Return [x, y] of the center of cell containing provided text 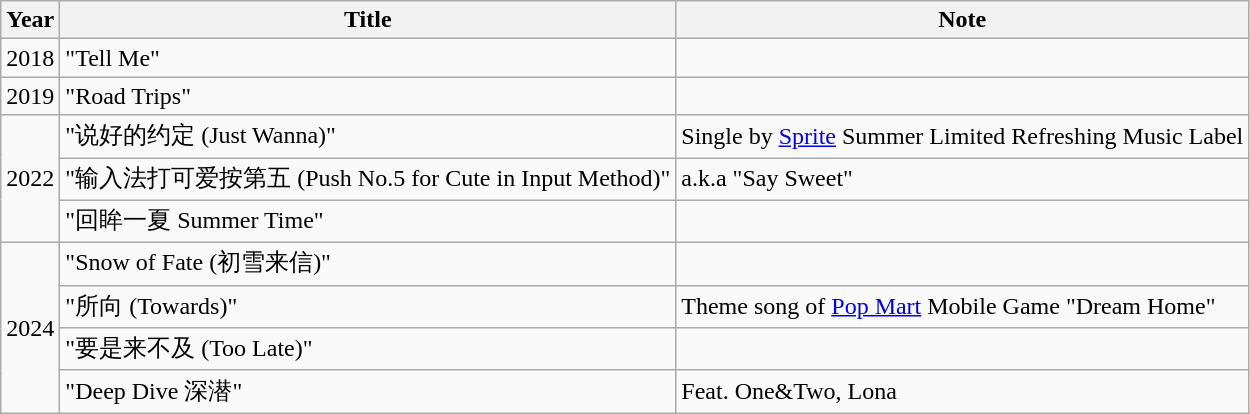
"Snow of Fate (初雪来信)" [368, 264]
2019 [30, 96]
"Tell Me" [368, 58]
"Deep Dive 深潜" [368, 392]
2024 [30, 328]
2018 [30, 58]
Note [962, 20]
"Road Trips" [368, 96]
"回眸一夏 Summer Time" [368, 222]
Single by Sprite Summer Limited Refreshing Music Label [962, 136]
"所向 (Towards)" [368, 306]
2022 [30, 179]
Theme song of Pop Mart Mobile Game "Dream Home" [962, 306]
"输入法打可爱按第五 (Push No.5 for Cute in Input Method)" [368, 180]
Feat. One&Two, Lona [962, 392]
"说好的约定 (Just Wanna)" [368, 136]
a.k.a "Say Sweet" [962, 180]
Title [368, 20]
Year [30, 20]
"要是来不及 (Too Late)" [368, 350]
